Capture the cell that displays the provided text and extract its [X, Y] central coordinate. 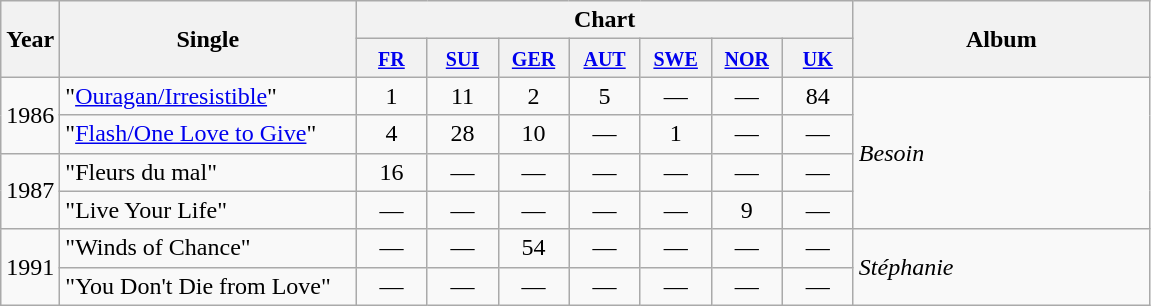
11 [462, 96]
Single [208, 39]
9 [746, 210]
2 [534, 96]
Besoin [1001, 153]
54 [534, 248]
UK [818, 58]
NOR [746, 58]
Year [30, 39]
"You Don't Die from Love" [208, 286]
SUI [462, 58]
SWE [676, 58]
28 [462, 134]
AUT [604, 58]
1991 [30, 267]
"Ouragan/Irresistible" [208, 96]
10 [534, 134]
FR [392, 58]
4 [392, 134]
84 [818, 96]
16 [392, 172]
1987 [30, 191]
"Fleurs du mal" [208, 172]
Album [1001, 39]
Chart [604, 20]
"Live Your Life" [208, 210]
5 [604, 96]
1986 [30, 115]
"Flash/One Love to Give" [208, 134]
Stéphanie [1001, 267]
"Winds of Chance" [208, 248]
GER [534, 58]
